Search for the cell housing the specified text and yield its (X, Y) center coordinate. 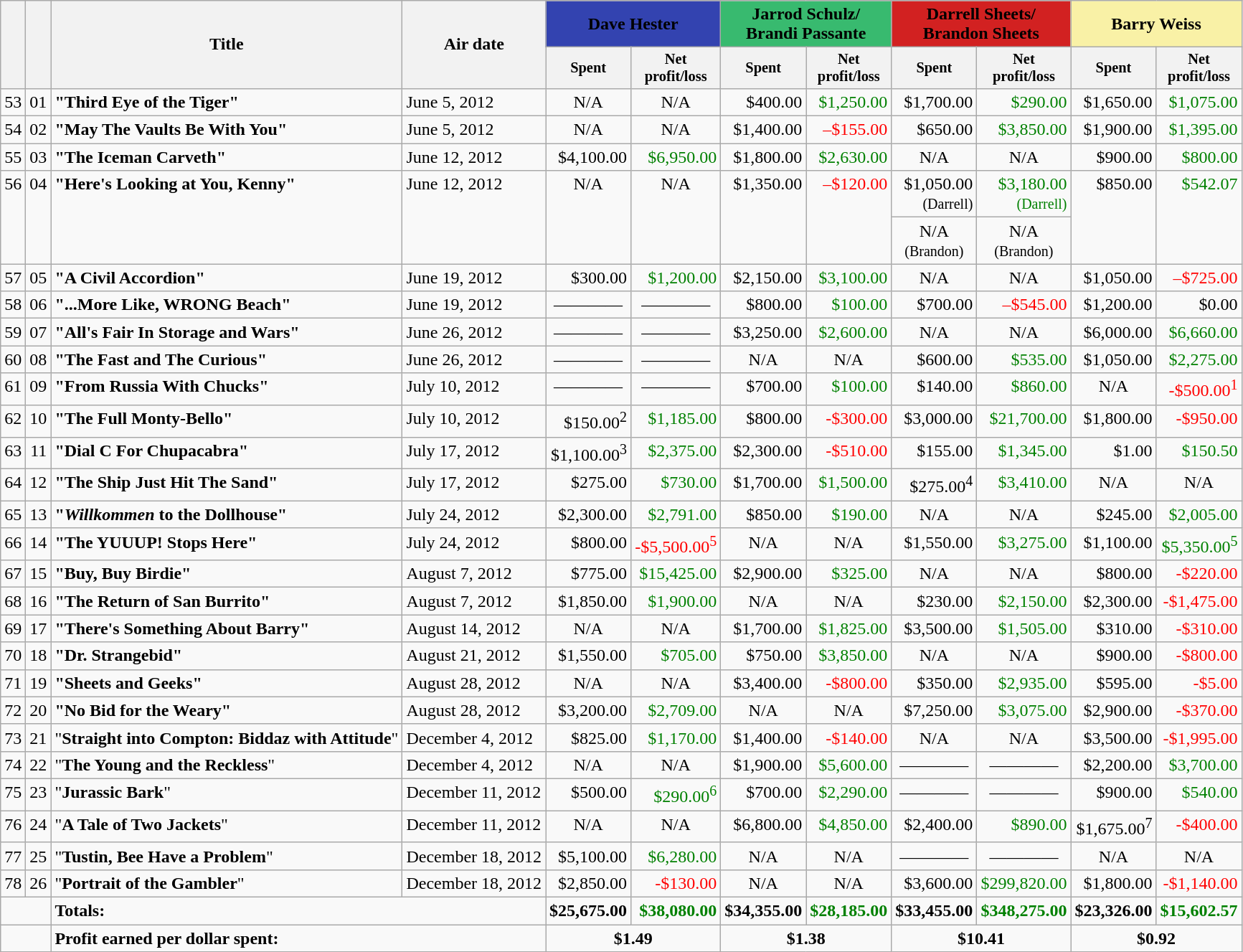
"Willkommen to the Dollhouse" (227, 514)
14 (39, 544)
16 (39, 601)
25 (39, 856)
53 (13, 102)
63 (13, 453)
"No Bid for the Weary" (227, 710)
Jarrod Schulz/Brandi Passante (806, 24)
$730.00 (676, 485)
–$545.00 (1024, 305)
-$1,140.00 (1199, 884)
$230.00 (934, 601)
-$370.00 (1199, 710)
"Portrait of the Gambler" (227, 884)
-$130.00 (676, 884)
$0.92 (1156, 938)
-$510.00 (849, 453)
$1.49 (633, 938)
"The Iceman Carveth" (227, 157)
$860.00 (1024, 389)
62 (13, 422)
$38,080.00 (676, 911)
76 (13, 826)
04 (39, 217)
$300.00 (588, 278)
$1,075.00 (1199, 102)
78 (13, 884)
$3,600.00 (934, 884)
23 (39, 795)
$34,355.00 (763, 911)
$310.00 (1113, 628)
$190.00 (849, 514)
11 (39, 453)
"Here's Looking at You, Kenny" (227, 217)
"All's Fair In Storage and Wars" (227, 332)
"Dial C For Chupacabra" (227, 453)
$275.004 (934, 485)
67 (13, 574)
$1,100.00 (1113, 544)
$1.00 (1113, 453)
05 (39, 278)
10 (39, 422)
$150.50 (1199, 453)
19 (39, 683)
$595.00 (1113, 683)
–$725.00 (1199, 278)
-$5.00 (1199, 683)
65 (13, 514)
-$140.00 (849, 737)
71 (13, 683)
"A Civil Accordion" (227, 278)
24 (39, 826)
$890.00 (1024, 826)
Barry Weiss (1156, 24)
Profit earned per dollar spent: (298, 938)
64 (13, 485)
$350.00 (934, 683)
$750.00 (763, 656)
12 (39, 485)
"The Fast and The Curious" (227, 359)
69 (13, 628)
20 (39, 710)
61 (13, 389)
06 (39, 305)
$1.38 (806, 938)
$28,185.00 (849, 911)
$1,395.00 (1199, 130)
$1,675.007 (1113, 826)
70 (13, 656)
"Tustin, Bee Have a Problem" (227, 856)
$25,675.00 (588, 911)
"Dr. Strangebid" (227, 656)
$1,170.00 (676, 737)
15 (39, 574)
$535.00 (1024, 359)
56 (13, 217)
"A Tale of Two Jackets" (227, 826)
22 (39, 765)
$540.00 (1199, 795)
$299,820.00 (1024, 884)
-$500.001 (1199, 389)
$275.00 (588, 485)
$21,700.00 (1024, 422)
"The Return of San Burrito" (227, 601)
$5,100.00 (588, 856)
$348,275.00 (1024, 911)
$1,825.00 (849, 628)
$23,326.00 (1113, 911)
$2,850.00 (588, 884)
$7,250.00 (934, 710)
$6,280.00 (676, 856)
"From Russia With Chucks" (227, 389)
$245.00 (1113, 514)
"May The Vaults Be With You" (227, 130)
–$155.00 (849, 130)
08 (39, 359)
-$400.00 (1199, 826)
"Straight into Compton: Biddaz with Attitude" (227, 737)
$0.00 (1199, 305)
"Sheets and Geeks" (227, 683)
09 (39, 389)
$3,075.00 (1024, 710)
$1,650.00 (1113, 102)
"Jurassic Bark" (227, 795)
$1,100.003 (588, 453)
$150.002 (588, 422)
57 (13, 278)
Title (227, 44)
$155.00 (934, 453)
55 (13, 157)
$3,250.00 (763, 332)
$2,791.00 (676, 514)
$2,290.00 (849, 795)
68 (13, 601)
$4,850.00 (849, 826)
$15,602.57 (1199, 911)
73 (13, 737)
August 21, 2012 (474, 656)
$3,700.00 (1199, 765)
17 (39, 628)
$325.00 (849, 574)
$542.07 (1199, 217)
$2,200.00 (1113, 765)
$33,455.00 (934, 911)
77 (13, 856)
-$310.00 (1199, 628)
$6,660.00 (1199, 332)
$825.00 (588, 737)
21 (39, 737)
$1,185.00 (676, 422)
$3,400.00 (763, 683)
$2,375.00 (676, 453)
-$1,995.00 (1199, 737)
"There's Something About Barry" (227, 628)
26 (39, 884)
$140.00 (934, 389)
18 (39, 656)
$775.00 (588, 574)
-$220.00 (1199, 574)
$3,000.00 (934, 422)
Darrell Sheets/Brandon Sheets (981, 24)
$1,050.00 (Darrell) (934, 194)
60 (13, 359)
$290.00 (1024, 102)
Dave Hester (633, 24)
58 (13, 305)
$705.00 (676, 656)
$650.00 (934, 130)
"Third Eye of the Tiger" (227, 102)
13 (39, 514)
-$300.00 (849, 422)
"The Young and the Reckless" (227, 765)
$1,250.00 (849, 102)
59 (13, 332)
$4,100.00 (588, 157)
66 (13, 544)
$2,600.00 (849, 332)
$1,850.00 (588, 601)
-$5,500.005 (676, 544)
$2,005.00 (1199, 514)
$5,600.00 (849, 765)
$600.00 (934, 359)
$6,800.00 (763, 826)
$2,275.00 (1199, 359)
Totals: (298, 911)
"...More Like, WRONG Beach" (227, 305)
"The Ship Just Hit The Sand" (227, 485)
75 (13, 795)
$3,200.00 (588, 710)
"The Full Monty-Bello" (227, 422)
02 (39, 130)
"The YUUUP! Stops Here" (227, 544)
$3,275.00 (1024, 544)
$5,350.005 (1199, 544)
$2,400.00 (934, 826)
$1,500.00 (849, 485)
$500.00 (588, 795)
$10.41 (981, 938)
"Buy, Buy Birdie" (227, 574)
$1,350.00 (763, 217)
$6,950.00 (676, 157)
$400.00 (763, 102)
03 (39, 157)
$15,425.00 (676, 574)
$2,935.00 (1024, 683)
$3,180.00 (Darrell) (1024, 194)
72 (13, 710)
$290.006 (676, 795)
August 14, 2012 (474, 628)
$3,100.00 (849, 278)
Air date (474, 44)
$1,345.00 (1024, 453)
-$1,475.00 (1199, 601)
$3,410.00 (1024, 485)
$2,630.00 (849, 157)
$1,505.00 (1024, 628)
01 (39, 102)
-$950.00 (1199, 422)
$2,709.00 (676, 710)
74 (13, 765)
54 (13, 130)
07 (39, 332)
–$120.00 (849, 217)
$6,000.00 (1113, 332)
